Determine the [X, Y] coordinate at the center of the cell enclosing the given text.  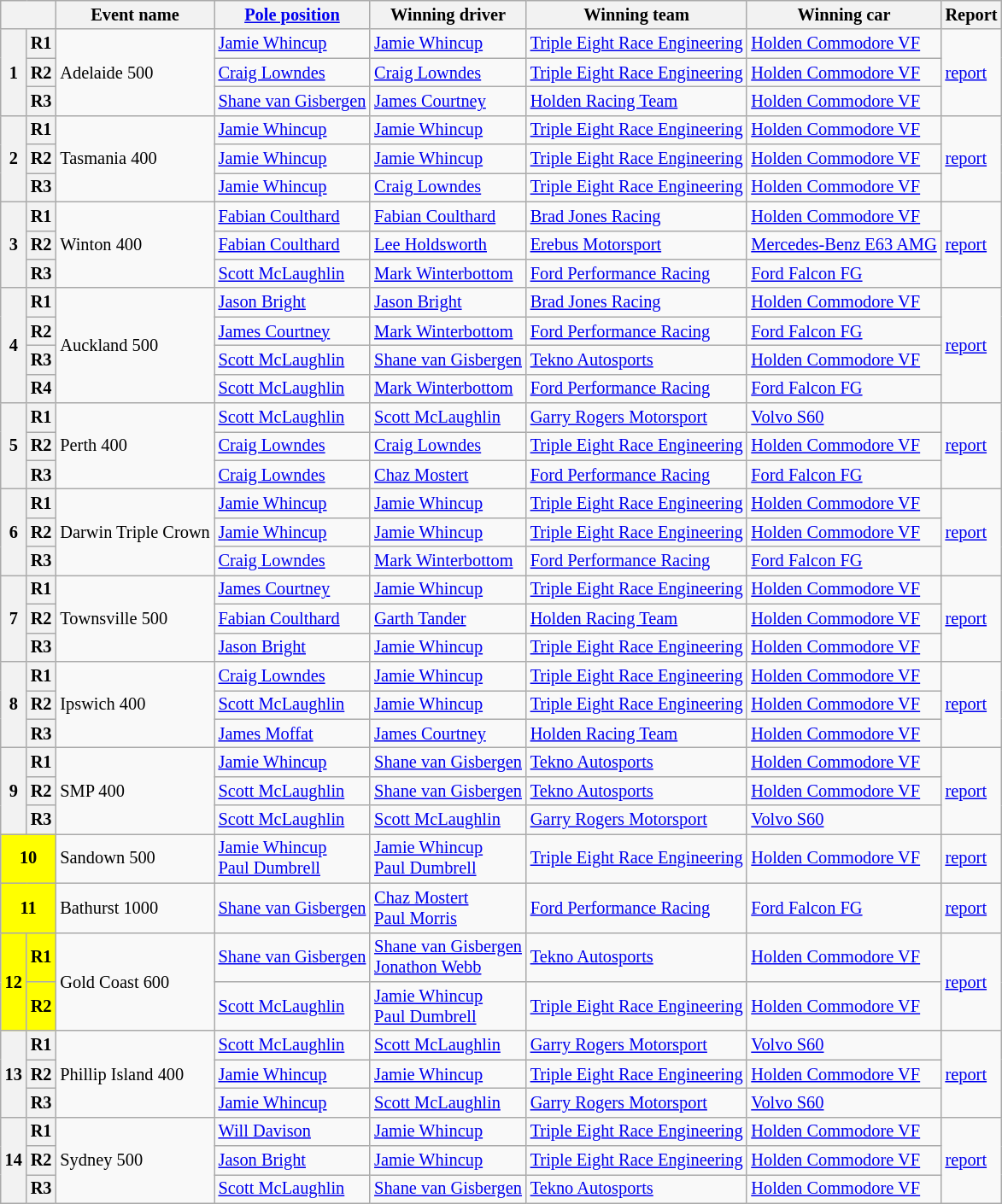
Will Davison [292, 1131]
R4 [41, 389]
2 [14, 159]
1 [14, 72]
Winning team [637, 15]
Gold Coast 600 [135, 982]
Townsville 500 [135, 618]
SMP 400 [135, 791]
Report [972, 15]
Sydney 500 [135, 1160]
Phillip Island 400 [135, 1074]
Perth 400 [135, 446]
Tasmania 400 [135, 159]
4 [14, 345]
Mercedes-Benz E63 AMG [844, 245]
Adelaide 500 [135, 72]
Pole position [292, 15]
Event name [135, 15]
6 [14, 531]
James Moffat [292, 734]
Bathurst 1000 [135, 908]
Chaz Mostert Paul Morris [448, 908]
3 [14, 244]
Winning driver [448, 15]
Ipswich 400 [135, 704]
Shane van Gisbergen Jonathon Webb [448, 957]
5 [14, 446]
7 [14, 618]
8 [14, 704]
Garth Tander [448, 618]
12 [14, 982]
14 [14, 1160]
10 [29, 858]
13 [14, 1074]
Erebus Motorsport [637, 245]
Chaz Mostert [448, 475]
Sandown 500 [135, 858]
9 [14, 791]
11 [29, 908]
Auckland 500 [135, 345]
Winton 400 [135, 244]
Lee Holdsworth [448, 245]
Winning car [844, 15]
Darwin Triple Crown [135, 531]
